Provide the [X, Y] coordinate of the cell's center where the given text is located.  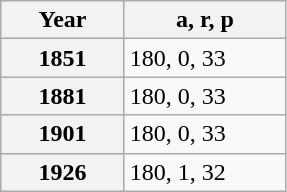
1851 [63, 58]
1881 [63, 96]
Year [63, 20]
a, r, p [204, 20]
1901 [63, 134]
180, 1, 32 [204, 172]
1926 [63, 172]
